Find where the given text appears and provide that cell's center as (x, y) coordinate. 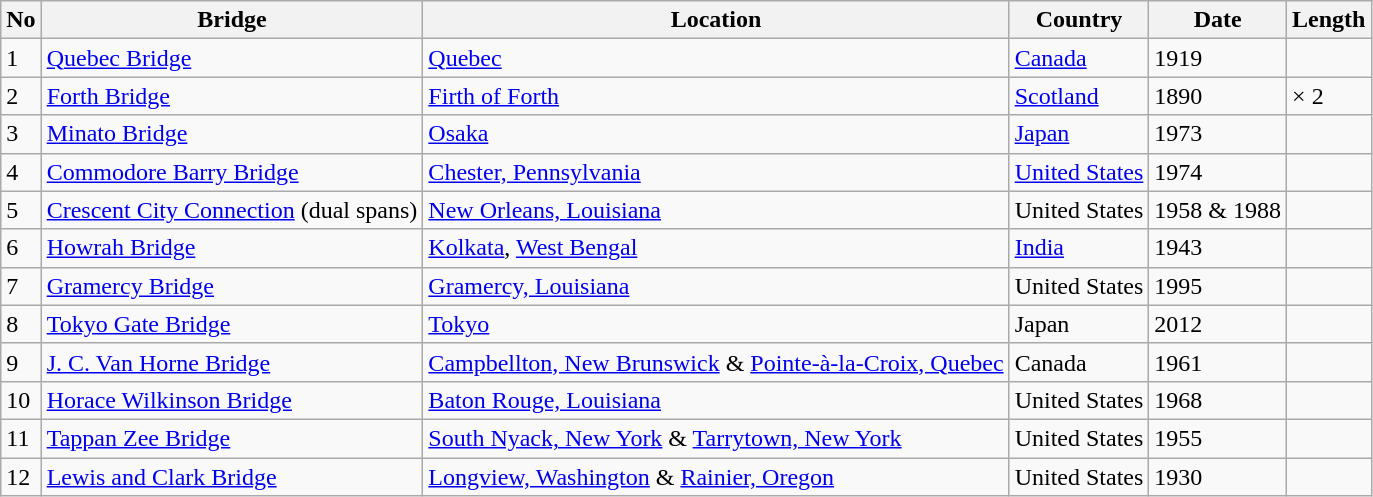
Scotland (1079, 96)
Baton Rouge, Louisiana (716, 400)
1930 (1218, 477)
J. C. Van Horne Bridge (232, 362)
1995 (1218, 286)
5 (21, 210)
Commodore Barry Bridge (232, 172)
7 (21, 286)
Campbellton, New Brunswick & Pointe-à-la-Croix, Quebec (716, 362)
1974 (1218, 172)
1955 (1218, 438)
1919 (1218, 58)
New Orleans, Louisiana (716, 210)
Date (1218, 20)
Quebec Bridge (232, 58)
1968 (1218, 400)
3 (21, 134)
11 (21, 438)
4 (21, 172)
No (21, 20)
Bridge (232, 20)
Osaka (716, 134)
Tappan Zee Bridge (232, 438)
Firth of Forth (716, 96)
9 (21, 362)
Gramercy Bridge (232, 286)
Length (1329, 20)
Tokyo (716, 324)
Lewis and Clark Bridge (232, 477)
1961 (1218, 362)
Howrah Bridge (232, 248)
2012 (1218, 324)
Minato Bridge (232, 134)
Forth Bridge (232, 96)
Tokyo Gate Bridge (232, 324)
Country (1079, 20)
1958 & 1988 (1218, 210)
× 2 (1329, 96)
Chester, Pennsylvania (716, 172)
Horace Wilkinson Bridge (232, 400)
10 (21, 400)
Kolkata, West Bengal (716, 248)
8 (21, 324)
1943 (1218, 248)
1973 (1218, 134)
Longview, Washington & Rainier, Oregon (716, 477)
Gramercy, Louisiana (716, 286)
Crescent City Connection (dual spans) (232, 210)
2 (21, 96)
South Nyack, New York & Tarrytown, New York (716, 438)
6 (21, 248)
12 (21, 477)
Quebec (716, 58)
1890 (1218, 96)
India (1079, 248)
1 (21, 58)
Location (716, 20)
